Output the [x, y] coordinate of the center of the cell containing the given text.  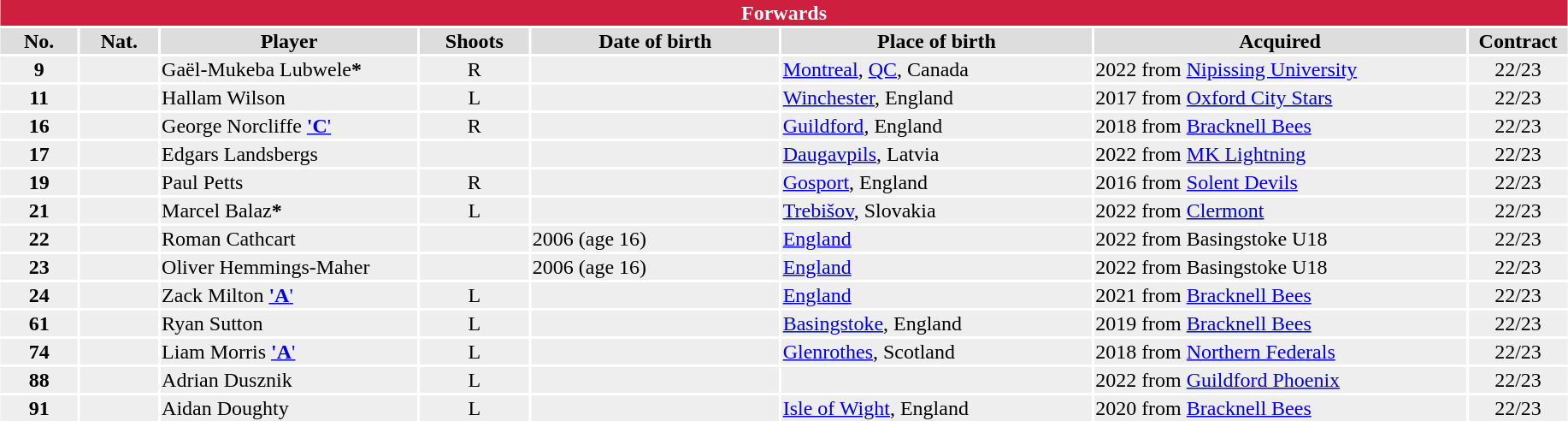
2022 from Clermont [1281, 210]
Trebišov, Slovakia [936, 210]
Place of birth [936, 41]
24 [39, 295]
2021 from Bracknell Bees [1281, 295]
Edgars Landsbergs [289, 154]
2016 from Solent Devils [1281, 182]
Adrian Dusznik [289, 380]
9 [39, 69]
George Norcliffe 'C' [289, 126]
Isle of Wight, England [936, 408]
Basingstoke, England [936, 323]
2022 from Guildford Phoenix [1281, 380]
22 [39, 239]
Daugavpils, Latvia [936, 154]
Aidan Doughty [289, 408]
Gosport, England [936, 182]
91 [39, 408]
2017 from Oxford City Stars [1281, 98]
17 [39, 154]
Roman Cathcart [289, 239]
2020 from Bracknell Bees [1281, 408]
88 [39, 380]
Guildford, England [936, 126]
Montreal, QC, Canada [936, 69]
Ryan Sutton [289, 323]
Gaël-Mukeba Lubwele* [289, 69]
Acquired [1281, 41]
23 [39, 267]
Date of birth [655, 41]
74 [39, 352]
Marcel Balaz* [289, 210]
11 [39, 98]
No. [39, 41]
Oliver Hemmings-Maher [289, 267]
Glenrothes, Scotland [936, 352]
16 [39, 126]
Liam Morris 'A' [289, 352]
Paul Petts [289, 182]
Player [289, 41]
2022 from MK Lightning [1281, 154]
Hallam Wilson [289, 98]
Nat. [120, 41]
Winchester, England [936, 98]
2018 from Bracknell Bees [1281, 126]
61 [39, 323]
Contract [1518, 41]
19 [39, 182]
Zack Milton 'A' [289, 295]
2022 from Nipissing University [1281, 69]
2019 from Bracknell Bees [1281, 323]
Shoots [474, 41]
21 [39, 210]
Forwards [783, 13]
2018 from Northern Federals [1281, 352]
